Identify which cell holds the provided text, then report its [x, y] central coordinate. 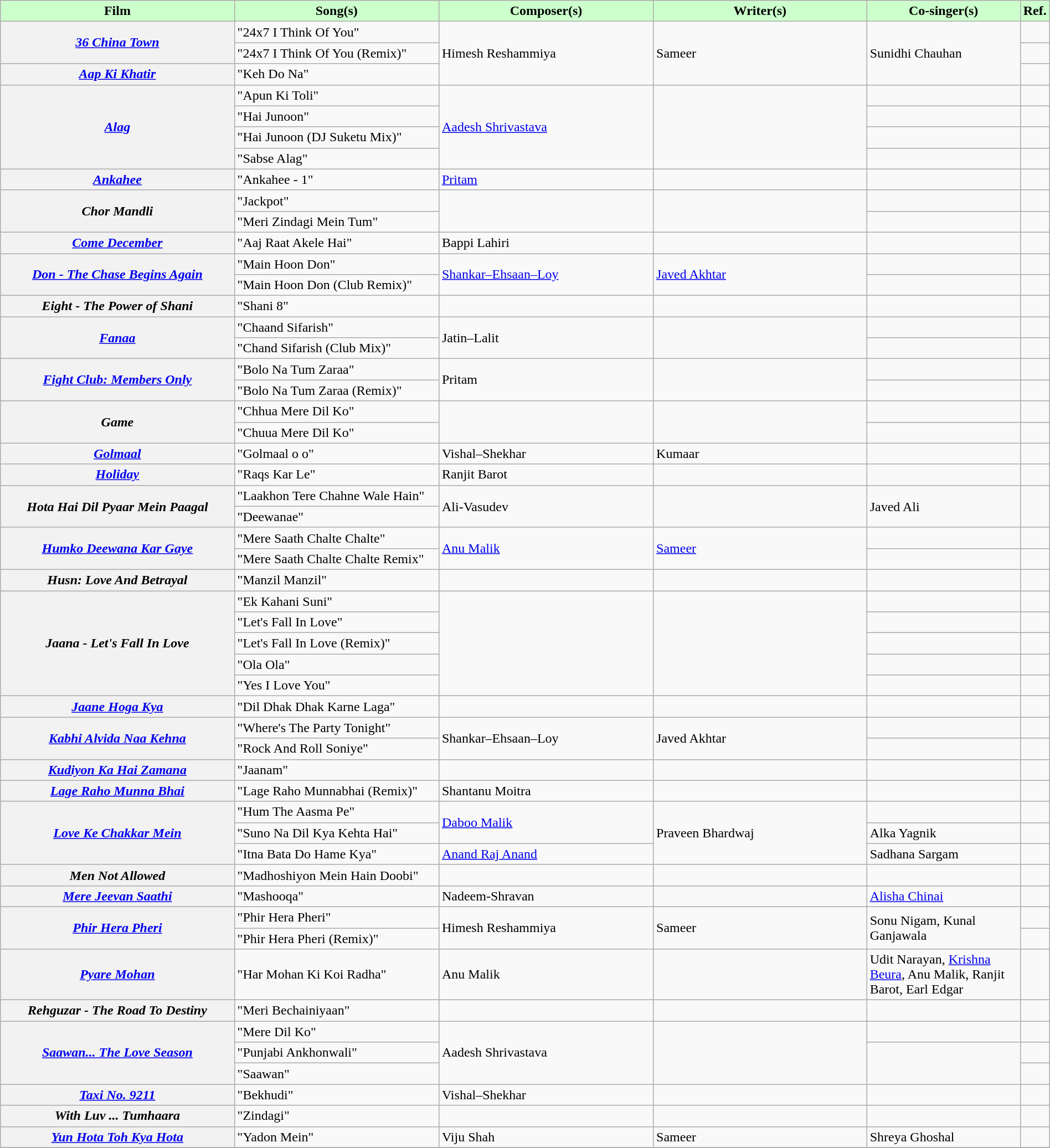
Nadeem-Shravan [546, 896]
"Let's Fall In Love" [337, 622]
Come December [117, 243]
Udit Narayan, Krishna Beura, Anu Malik, Ranjit Barot, Earl Edgar [944, 975]
Ankahee [117, 179]
Aap Ki Khatir [117, 74]
"Rock And Roll Soniye" [337, 749]
"Bekhudi" [337, 1095]
"Jaanam" [337, 770]
Anand Raj Anand [546, 854]
"Phir Hera Pheri" [337, 917]
Rehguzar - The Road To Destiny [117, 1011]
"Phir Hera Pheri (Remix)" [337, 939]
"Let's Fall In Love (Remix)" [337, 644]
"Mere Dil Ko" [337, 1032]
Alag [117, 127]
"Punjabi Ankhonwali" [337, 1053]
Alisha Chinai [944, 896]
Pyare Mohan [117, 975]
Husn: Love And Betrayal [117, 580]
"Mere Saath Chalte Chalte Remix" [337, 559]
"Sabse Alag" [337, 158]
Song(s) [337, 11]
Don - The Chase Begins Again [117, 275]
Eight - The Power of Shani [117, 306]
"Zindagi" [337, 1116]
Ranjit Barot [546, 475]
Love Ke Chakkar Mein [117, 833]
Kabhi Alvida Naa Kehna [117, 738]
Jaane Hoga Kya [117, 707]
Game [117, 422]
"Bolo Na Tum Zaraa" [337, 369]
"Chuua Mere Dil Ko" [337, 433]
Kudiyon Ka Hai Zamana [117, 770]
Shantanu Moitra [546, 791]
With Luv ... Tumhaara [117, 1116]
Viju Shah [546, 1137]
Taxi No. 9211 [117, 1095]
Co-singer(s) [944, 11]
Yun Hota Toh Kya Hota [117, 1137]
Humko Deewana Kar Gaye [117, 548]
"24x7 I Think Of You (Remix)" [337, 53]
Holiday [117, 475]
"Chhua Mere Dil Ko" [337, 411]
"Yes I Love You" [337, 686]
"Bolo Na Tum Zaraa (Remix)" [337, 390]
Shreya Ghoshal [944, 1137]
"24x7 I Think Of You" [337, 32]
Mere Jeevan Saathi [117, 896]
Saawan... The Love Season [117, 1053]
"Saawan" [337, 1074]
"Ankahee - 1" [337, 179]
Sunidhi Chauhan [944, 53]
Jatin–Lalit [546, 338]
Men Not Allowed [117, 875]
"Main Hoon Don" [337, 264]
Daboo Malik [546, 822]
"Hai Junoon" [337, 116]
"Raqs Kar Le" [337, 475]
"Aaj Raat Akele Hai" [337, 243]
Sadhana Sargam [944, 854]
Bappi Lahiri [546, 243]
Sonu Nigam, Kunal Ganjawala [944, 928]
"Mere Saath Chalte Chalte" [337, 538]
Writer(s) [760, 11]
36 China Town [117, 43]
"Hum The Aasma Pe" [337, 812]
Golmaal [117, 454]
"Dil Dhak Dhak Karne Laga" [337, 707]
"Golmaal o o" [337, 454]
Kumaar [760, 454]
Composer(s) [546, 11]
Ref. [1034, 11]
"Har Mohan Ki Koi Radha" [337, 975]
"Hai Junoon (DJ Suketu Mix)" [337, 137]
"Where's The Party Tonight" [337, 728]
Film [117, 11]
Praveen Bhardwaj [760, 833]
"Shani 8" [337, 306]
"Ola Ola" [337, 665]
"Laakhon Tere Chahne Wale Hain" [337, 496]
"Yadon Mein" [337, 1137]
"Keh Do Na" [337, 74]
Ali-Vasudev [546, 506]
"Meri Bechainiyaan" [337, 1011]
"Apun Ki Toli" [337, 95]
"Ek Kahani Suni" [337, 601]
Phir Hera Pheri [117, 928]
"Lage Raho Munnabhai (Remix)" [337, 791]
"Itna Bata Do Hame Kya" [337, 854]
"Mashooqa" [337, 896]
"Deewanae" [337, 517]
"Suno Na Dil Kya Kehta Hai" [337, 833]
Hota Hai Dil Pyaar Mein Paagal [117, 506]
"Main Hoon Don (Club Remix)" [337, 285]
Fanaa [117, 338]
Lage Raho Munna Bhai [117, 791]
Jaana - Let's Fall In Love [117, 643]
"Chand Sifarish (Club Mix)" [337, 348]
"Manzil Manzil" [337, 580]
Javed Ali [944, 506]
Fight Club: Members Only [117, 380]
Alka Yagnik [944, 833]
"Chaand Sifarish" [337, 327]
"Madhoshiyon Mein Hain Doobi" [337, 875]
"Meri Zindagi Mein Tum" [337, 222]
Chor Mandli [117, 211]
"Jackpot" [337, 200]
